Identify which cell holds the provided text, then report its [x, y] central coordinate. 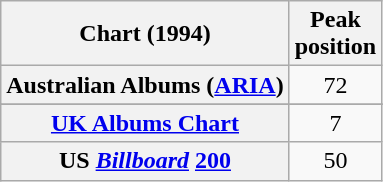
72 [335, 85]
7 [335, 123]
Australian Albums (ARIA) [145, 85]
Chart (1994) [145, 34]
50 [335, 161]
Peakposition [335, 34]
UK Albums Chart [145, 123]
US Billboard 200 [145, 161]
